Return [x, y] of the center of cell containing provided text 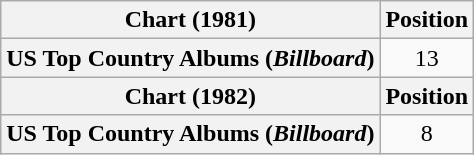
Chart (1981) [190, 20]
8 [427, 134]
13 [427, 58]
Chart (1982) [190, 96]
